Detect which cell encompasses the target text, then output its [X, Y] center coordinate. 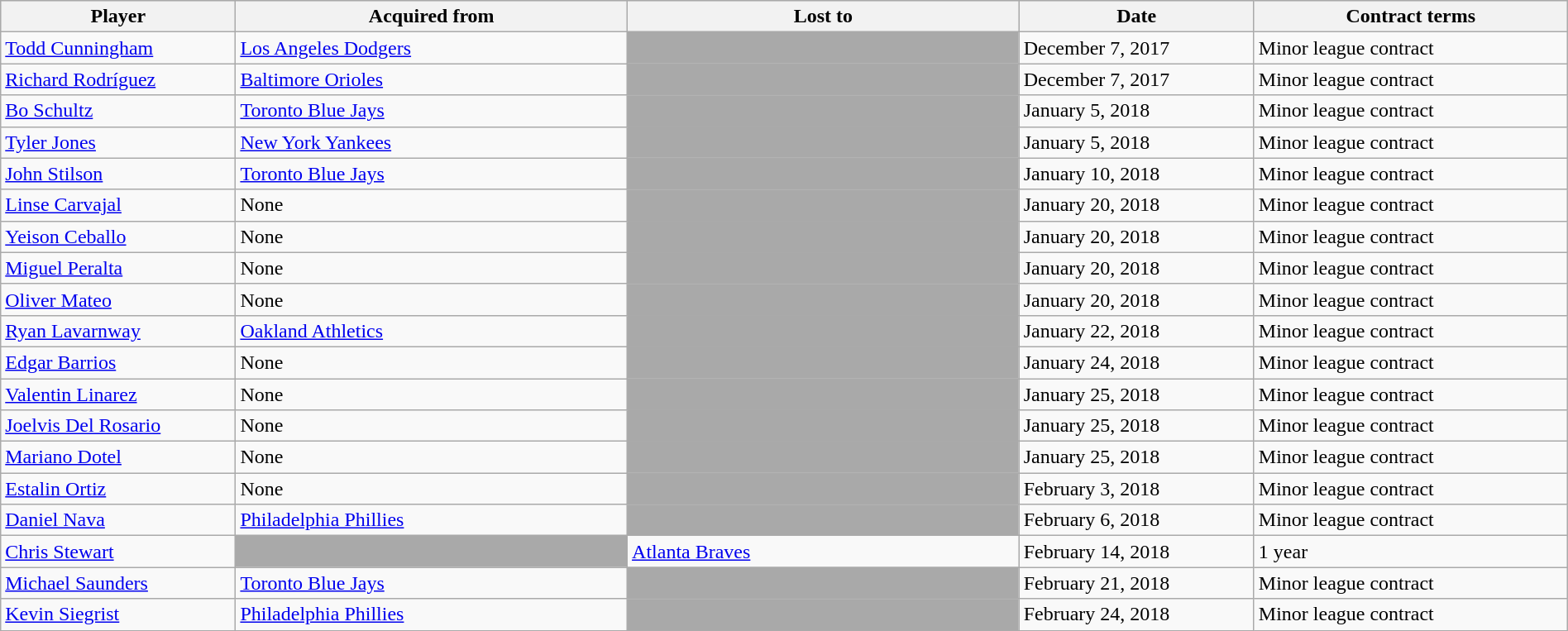
Joelvis Del Rosario [118, 426]
Edgar Barrios [118, 362]
February 3, 2018 [1136, 489]
Miguel Peralta [118, 268]
Date [1136, 17]
Kevin Siegrist [118, 614]
Mariano Dotel [118, 457]
Daniel Nava [118, 520]
Los Angeles Dodgers [432, 48]
Atlanta Braves [824, 552]
New York Yankees [432, 142]
February 14, 2018 [1136, 552]
Lost to [824, 17]
January 24, 2018 [1136, 362]
1 year [1411, 552]
Player [118, 17]
Chris Stewart [118, 552]
Oakland Athletics [432, 331]
Estalin Ortiz [118, 489]
Contract terms [1411, 17]
Tyler Jones [118, 142]
Todd Cunningham [118, 48]
Bo Schultz [118, 111]
Linse Carvajal [118, 205]
Michael Saunders [118, 583]
February 21, 2018 [1136, 583]
January 22, 2018 [1136, 331]
February 6, 2018 [1136, 520]
Valentin Linarez [118, 394]
January 10, 2018 [1136, 174]
Oliver Mateo [118, 299]
Baltimore Orioles [432, 79]
February 24, 2018 [1136, 614]
John Stilson [118, 174]
Richard Rodríguez [118, 79]
Acquired from [432, 17]
Yeison Ceballo [118, 237]
Ryan Lavarnway [118, 331]
